Return the [x, y] coordinate for the center point of the cell that contains the specified text.  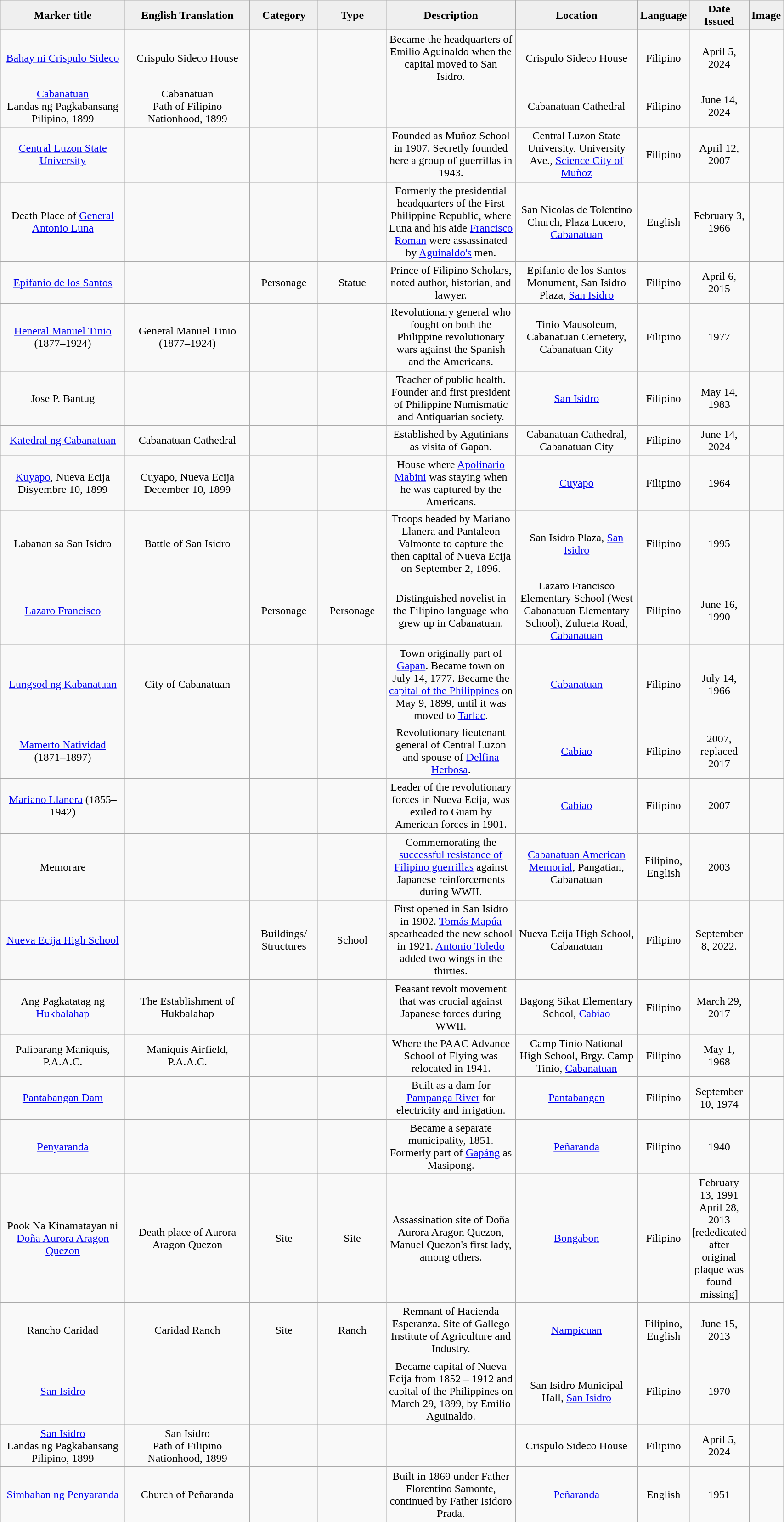
2007 [719, 806]
School [353, 940]
July 14, 1966 [719, 684]
Built in 1869 under Father Florentino Samonte, continued by Father Isidoro Prada. [451, 1494]
Commemorating the successful resistance of Filipino guerrillas against Japanese reinforcements during WWII. [451, 867]
CabanatuanLandas ng Pagkabansang Pilipino, 1899 [63, 106]
Category [284, 16]
San Isidro Municipal Hall, San Isidro [576, 1391]
Ranch [353, 1330]
Revolutionary general who fought on both the Philippine revolutionary wars against the Spanish and the Americans. [451, 337]
Katedral ng Cabanatuan [63, 440]
Description [451, 16]
San Isidro Plaza, San Isidro [576, 543]
Became capital of Nueva Ecija from 1852 – 1912 and capital of the Philippines on March 29, 1899, by Emilio Aguinaldo. [451, 1391]
Date Issued [719, 16]
March 29, 2017 [719, 1007]
Nampicuan [576, 1330]
Established by Agutinians as visita of Gapan. [451, 440]
1940 [719, 1147]
Peasant revolt movement that was crucial against Japanese forces during WWII. [451, 1007]
Death Place of General Antonio Luna [63, 221]
1977 [719, 337]
Pantabangan Dam [63, 1098]
Nueva Ecija High School, Cabanatuan [576, 940]
1995 [719, 543]
Cabanatuan American Memorial, Pangatian, Cabanatuan [576, 867]
Assassination site of Doña Aurora Aragon Quezon, Manuel Quezon's first lady, among others. [451, 1239]
Buildings/Structures [284, 940]
Pook Na Kinamatayan ni Doña Aurora Aragon Quezon [63, 1239]
Labanan sa San Isidro [63, 543]
Built as a dam for Pampanga River for electricity and irrigation. [451, 1098]
Bagong Sikat Elementary School, Cabiao [576, 1007]
Became the headquarters of Emilio Aguinaldo when the capital moved to San Isidro. [451, 58]
First opened in San Isidro in 1902. Tomás Mapúa spearheaded the new school in 1921. Antonio Toledo added two wings in the thirties. [451, 940]
Type [353, 16]
Tinio Mausoleum, Cabanatuan Cemetery, Cabanatuan City [576, 337]
Lungsod ng Kabanatuan [63, 684]
Central Luzon State University, University Ave., Science City of Muñoz [576, 154]
Town originally part of Gapan. Became town on July 14, 1777. Became the capital of the Philippines on May 9, 1899, until it was moved to Tarlac. [451, 684]
San IsidroPath of Filipino Nationhood, 1899 [187, 1446]
Pantabangan [576, 1098]
Remnant of Hacienda Esperanza. Site of Gallego Institute of Agriculture and Industry. [451, 1330]
April 6, 2015 [719, 283]
Language [663, 16]
February 3, 1966 [719, 221]
Central Luzon State University [63, 154]
Epifanio de los Santos Monument, San Isidro Plaza, San Isidro [576, 283]
San IsidroLandas ng Pagkabansang Pilipino, 1899 [63, 1446]
Church of Peñaranda [187, 1494]
Distinguished novelist in the Filipino language who grew up in Cabanatuan. [451, 611]
Penyaranda [63, 1147]
Caridad Ranch [187, 1330]
Ang Pagkatatag ng Hukbalahap [63, 1007]
Location [576, 16]
Became a separate municipality, 1851. Formerly part of Gapáng as Masipong. [451, 1147]
Battle of San Isidro [187, 543]
September 10, 1974 [719, 1098]
Teacher of public health. Founder and first president of Philippine Numismatic and Antiquarian society. [451, 398]
May 14, 1983 [719, 398]
May 1, 1968 [719, 1056]
Troops headed by Mariano Llanera and Pantaleon Valmonte to capture the then capital of Nueva Ecija on September 2, 1896. [451, 543]
Revolutionary lieutenant general of Central Luzon and spouse of Delfina Herbosa. [451, 752]
Memorare [63, 867]
San Nicolas de Tolentino Church, Plaza Lucero, Cabanatuan [576, 221]
Founded as Muñoz School in 1907. Secretly founded here a group of guerrillas in 1943. [451, 154]
Rancho Caridad [63, 1330]
February 13, 1991April 28, 2013 [rededicated after original plaque was found missing] [719, 1239]
April 12, 2007 [719, 154]
Leader of the revolutionary forces in Nueva Ecija, was exiled to Guam by American forces in 1901. [451, 806]
Paliparang Maniquis, P.A.A.C. [63, 1056]
Heneral Manuel Tinio (1877–1924) [63, 337]
Jose P. Bantug [63, 398]
June 15, 2013 [719, 1330]
Statue [353, 283]
September 8, 2022. [719, 940]
1951 [719, 1494]
City of Cabanatuan [187, 684]
Maniquis Airfield, P.A.A.C. [187, 1056]
Camp Tinio National High School, Brgy. Camp Tinio, Cabanatuan [576, 1056]
Epifanio de los Santos [63, 283]
Bahay ni Crispulo Sideco [63, 58]
Mamerto Natividad (1871–1897) [63, 752]
General Manuel Tinio (1877–1924) [187, 337]
Where the PAAC Advance School of Flying was relocated in 1941. [451, 1056]
Death place of Aurora Aragon Quezon [187, 1239]
English Translation [187, 16]
Mariano Llanera (1855–1942) [63, 806]
1964 [719, 482]
Lazaro Francisco Elementary School (West Cabanatuan Elementary School), Zulueta Road, Cabanatuan [576, 611]
House where Apolinario Mabini was staying when he was captured by the Americans. [451, 482]
Prince of Filipino Scholars, noted author, historian, and lawyer. [451, 283]
June 16, 1990 [719, 611]
CabanatuanPath of Filipino Nationhood, 1899 [187, 106]
Simbahan ng Penyaranda [63, 1494]
Bongabon [576, 1239]
2003 [719, 867]
Cuyapo, Nueva Ecija December 10, 1899 [187, 482]
1970 [719, 1391]
Cuyapo [576, 482]
Nueva Ecija High School [63, 940]
Cabanatuan Cathedral, Cabanatuan City [576, 440]
The Establishment of Hukbalahap [187, 1007]
Image [766, 16]
Cabanatuan [576, 684]
Lazaro Francisco [63, 611]
Marker title [63, 16]
2007, replaced 2017 [719, 752]
Kuyapo, Nueva Ecija Disyembre 10, 1899 [63, 482]
